Determine the [X, Y] coordinate at the center of the cell enclosing the given text.  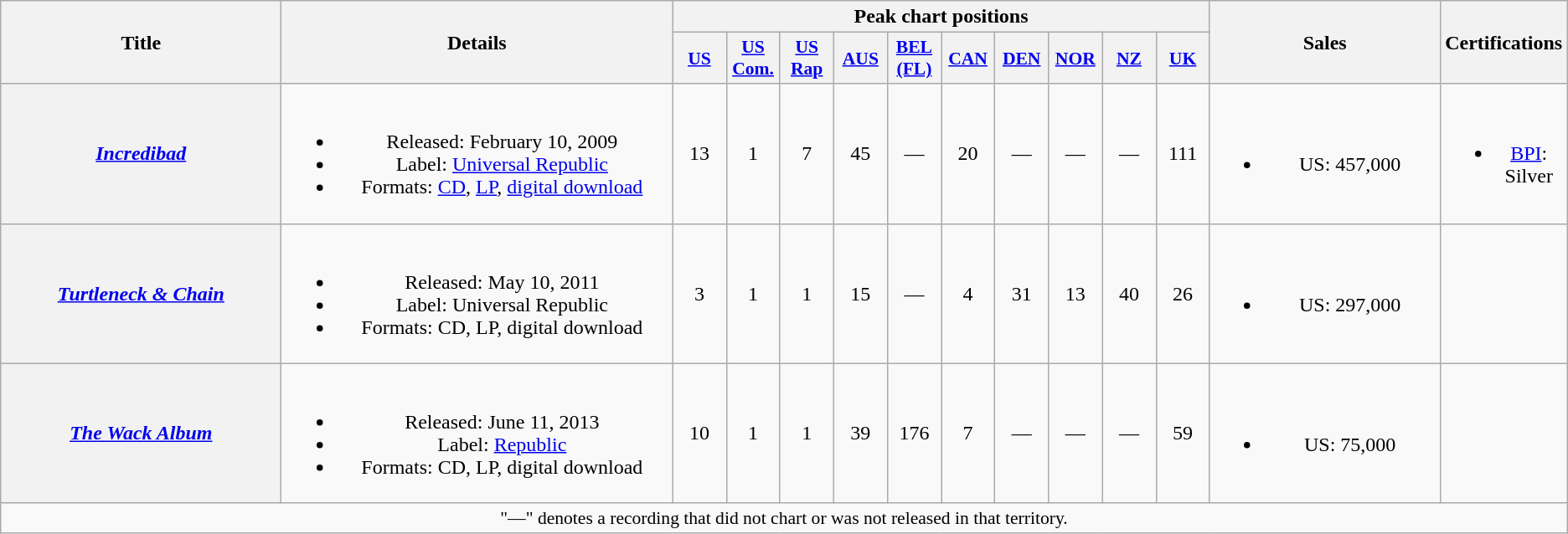
15 [860, 293]
4 [968, 293]
Released: February 10, 2009Label: Universal RepublicFormats: CD, LP, digital download [477, 154]
US: 457,000 [1325, 154]
US: 75,000 [1325, 434]
111 [1183, 154]
USCom. [753, 59]
Peak chart positions [941, 17]
US [699, 59]
20 [968, 154]
BPI: Silver [1504, 154]
Released: June 11, 2013Label: RepublicFormats: CD, LP, digital download [477, 434]
26 [1183, 293]
USRap [807, 59]
Details [477, 42]
UK [1183, 59]
Title [141, 42]
45 [860, 154]
10 [699, 434]
AUS [860, 59]
DEN [1022, 59]
40 [1129, 293]
CAN [968, 59]
Turtleneck & Chain [141, 293]
Incredibad [141, 154]
"—" denotes a recording that did not chart or was not released in that territory. [784, 518]
US: 297,000 [1325, 293]
31 [1022, 293]
Released: May 10, 2011Label: Universal RepublicFormats: CD, LP, digital download [477, 293]
The Wack Album [141, 434]
Certifications [1504, 42]
176 [914, 434]
59 [1183, 434]
39 [860, 434]
BEL(FL) [914, 59]
Sales [1325, 42]
NZ [1129, 59]
NOR [1075, 59]
3 [699, 293]
